Return (x, y) of the center of cell containing provided text 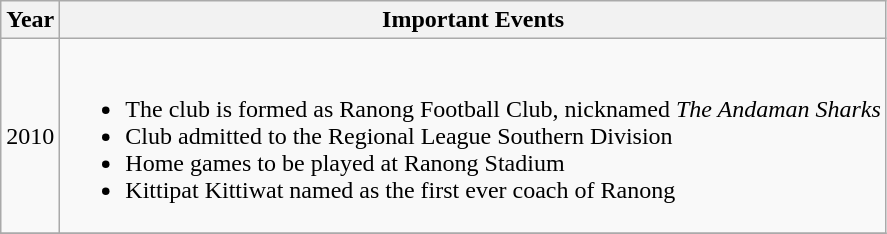
2010 (30, 136)
Year (30, 20)
Important Events (474, 20)
